For the text-containing cell, return its midpoint in [X, Y] coordinate format. 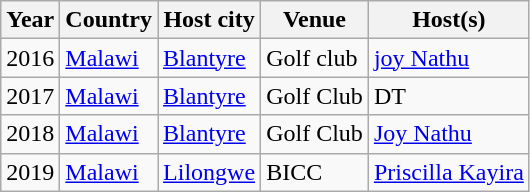
2019 [30, 172]
Joy Nathu [448, 134]
Year [30, 20]
Priscilla Kayira [448, 172]
Host(s) [448, 20]
Venue [315, 20]
2016 [30, 58]
Host city [210, 20]
joy Nathu [448, 58]
2018 [30, 134]
BICC [315, 172]
Lilongwe [210, 172]
DT [448, 96]
Golf club [315, 58]
Country [109, 20]
2017 [30, 96]
